Search for the cell housing the specified text and yield its [X, Y] center coordinate. 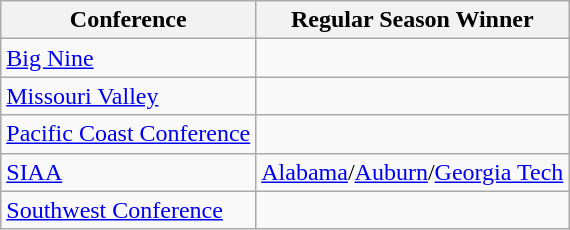
Missouri Valley [128, 96]
Pacific Coast Conference [128, 134]
SIAA [128, 172]
Conference [128, 20]
Regular Season Winner [412, 20]
Southwest Conference [128, 210]
Alabama/Auburn/Georgia Tech [412, 172]
Big Nine [128, 58]
